From the cell containing the given text, extract its center point as (x, y) coordinate. 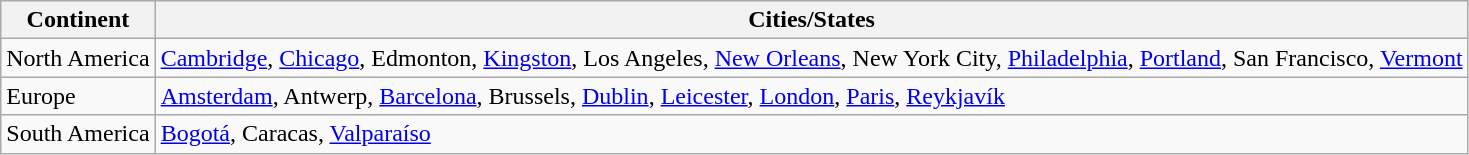
Cities/States (812, 20)
Bogotá, Caracas, Valparaíso (812, 134)
South America (78, 134)
Europe (78, 96)
North America (78, 58)
Continent (78, 20)
Cambridge, Chicago, Edmonton, Kingston, Los Angeles, New Orleans, New York City, Philadelphia, Portland, San Francisco, Vermont (812, 58)
Amsterdam, Antwerp, Barcelona, Brussels, Dublin, Leicester, London, Paris, Reykjavík (812, 96)
